From the cell containing the given text, extract its center point as (x, y) coordinate. 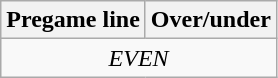
Pregame line (74, 20)
EVEN (139, 58)
Over/under (210, 20)
